Find where the given text appears and provide that cell's center as [X, Y] coordinate. 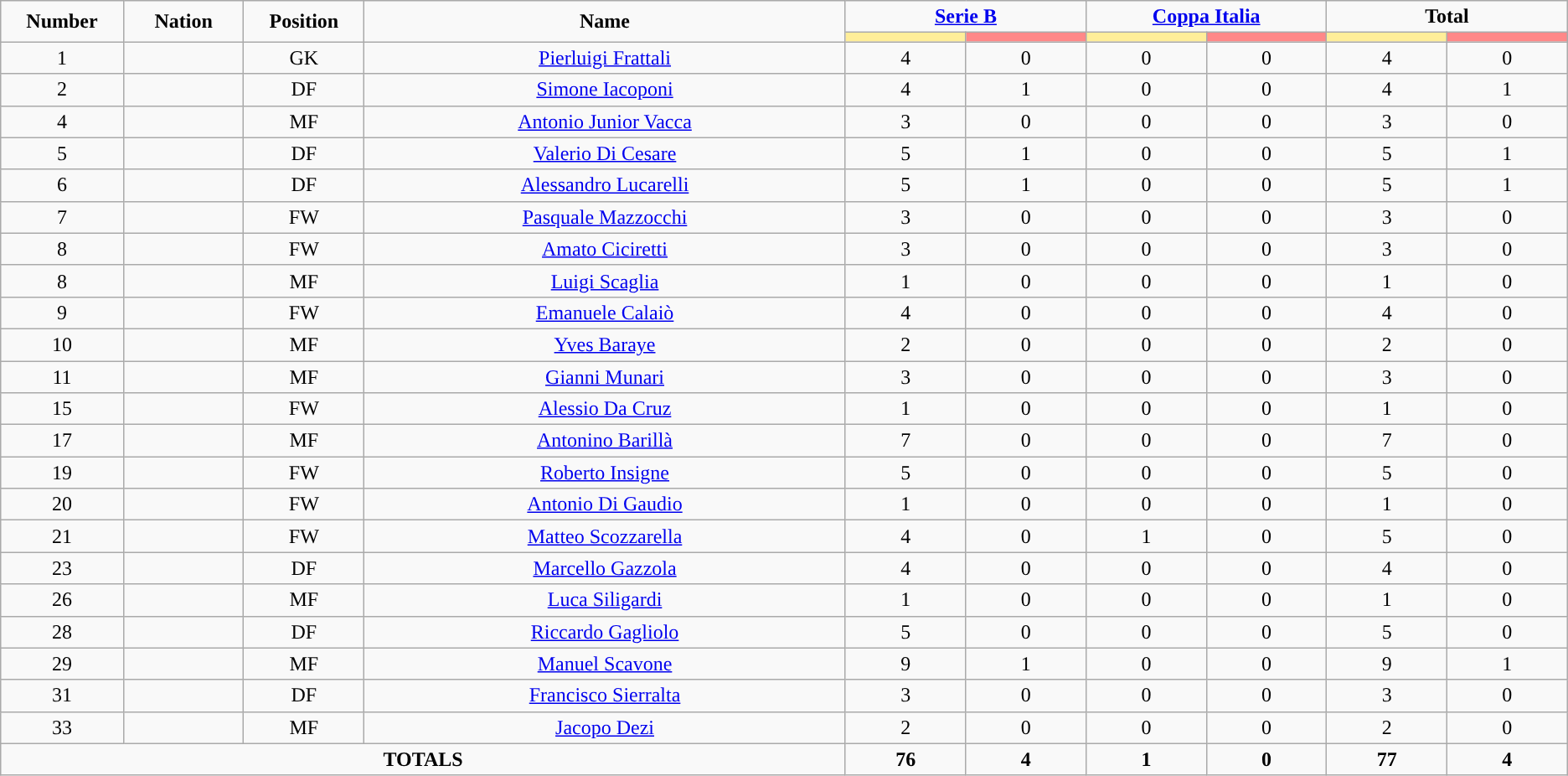
Pasquale Mazzocchi [605, 217]
Number [62, 22]
Name [605, 22]
Nation [183, 22]
10 [62, 344]
GK [304, 58]
Antonio Di Gaudio [605, 504]
Luigi Scaglia [605, 281]
15 [62, 409]
29 [62, 664]
Emanuele Calaiò [605, 313]
Jacopo Dezi [605, 727]
Marcello Gazzola [605, 568]
Position [304, 22]
23 [62, 568]
21 [62, 536]
Coppa Italia [1206, 17]
Manuel Scavone [605, 664]
Matteo Scozzarella [605, 536]
11 [62, 376]
Roberto Insigne [605, 473]
Simone Iacoponi [605, 90]
19 [62, 473]
Amato Ciciretti [605, 249]
20 [62, 504]
Alessandro Lucarelli [605, 185]
17 [62, 441]
Yves Baraye [605, 344]
TOTALS [424, 759]
Valerio Di Cesare [605, 153]
Antonio Junior Vacca [605, 122]
77 [1387, 759]
33 [62, 727]
6 [62, 185]
31 [62, 696]
Gianni Munari [605, 376]
76 [905, 759]
Total [1447, 17]
Luca Siligardi [605, 600]
Francisco Sierralta [605, 696]
Antonino Barillà [605, 441]
28 [62, 632]
Pierluigi Frattali [605, 58]
Riccardo Gagliolo [605, 632]
Serie B [965, 17]
26 [62, 600]
Alessio Da Cruz [605, 409]
